Identify which cell holds the provided text, then report its (X, Y) central coordinate. 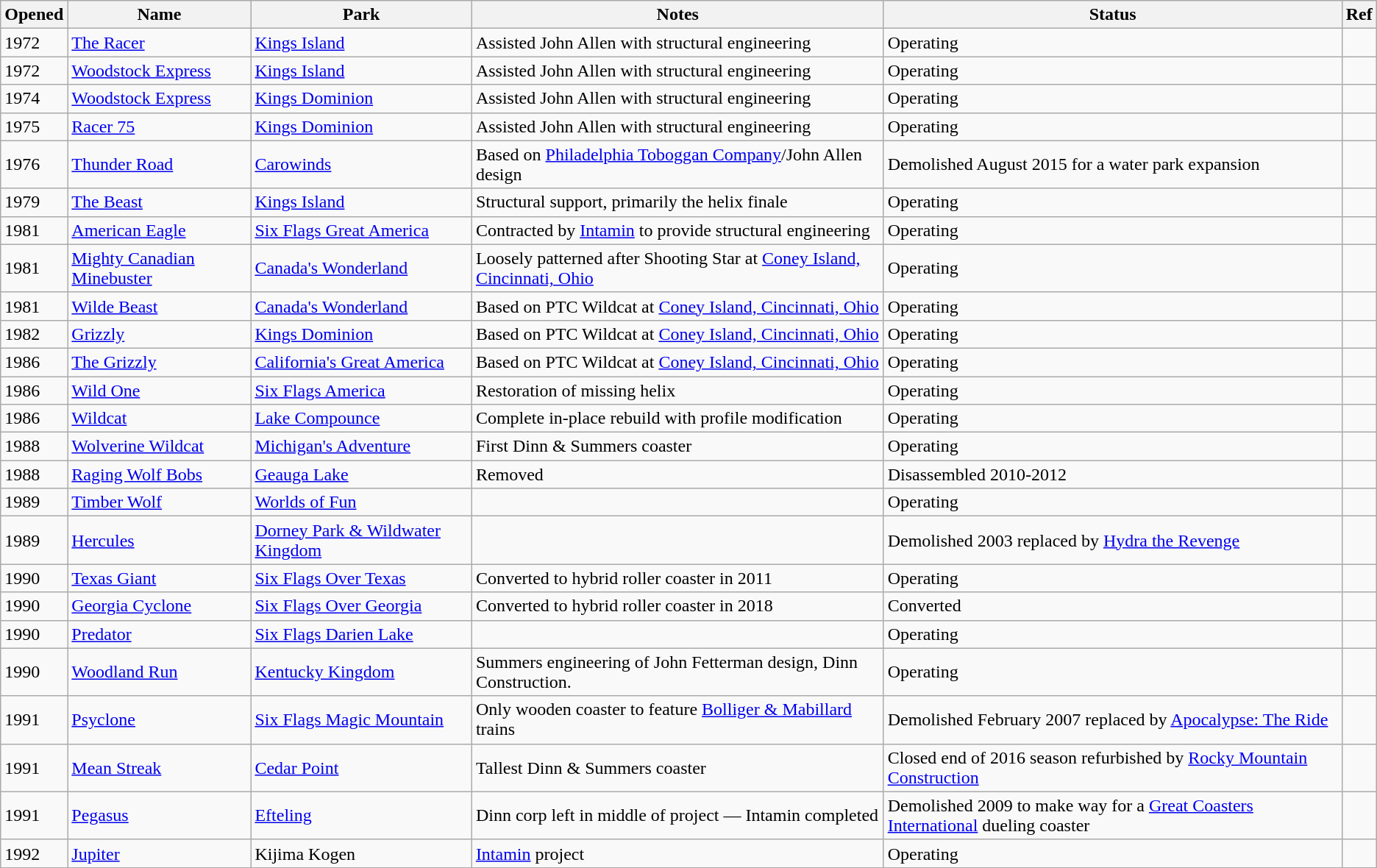
Grizzly (159, 334)
Woodland Run (159, 672)
Complete in-place rebuild with profile modification (677, 419)
Summers engineering of John Fetterman design, Dinn Construction. (677, 672)
Contracted by Intamin to provide structural engineering (677, 230)
Racer 75 (159, 127)
1976 (34, 165)
Six Flags Darien Lake (361, 634)
Only wooden coaster to feature Bolliger & Mabillard trains (677, 719)
Disassembled 2010-2012 (1112, 474)
Wildcat (159, 419)
Predator (159, 634)
1975 (34, 127)
The Beast (159, 202)
Based on Philadelphia Toboggan Company/John Allen design (677, 165)
Thunder Road (159, 165)
The Grizzly (159, 362)
Intamin project (677, 853)
Demolished August 2015 for a water park expansion (1112, 165)
The Racer (159, 43)
California's Great America (361, 362)
Restoration of missing helix (677, 391)
Notes (677, 15)
Lake Compounce (361, 419)
Name (159, 15)
Structural support, primarily the helix finale (677, 202)
1982 (34, 334)
Tallest Dinn & Summers coaster (677, 768)
Raging Wolf Bobs (159, 474)
1992 (34, 853)
Kijima Kogen (361, 853)
Carowinds (361, 165)
Wilde Beast (159, 306)
Pegasus (159, 815)
Worlds of Fun (361, 502)
Six Flags Over Georgia (361, 606)
Geauga Lake (361, 474)
1979 (34, 202)
Status (1112, 15)
Ref (1359, 15)
Texas Giant (159, 578)
Michigan's Adventure (361, 447)
Six Flags Over Texas (361, 578)
Removed (677, 474)
Converted to hybrid roller coaster in 2011 (677, 578)
Six Flags America (361, 391)
Loosely patterned after Shooting Star at Coney Island, Cincinnati, Ohio (677, 268)
American Eagle (159, 230)
Demolished February 2007 replaced by Apocalypse: The Ride (1112, 719)
Jupiter (159, 853)
Psyclone (159, 719)
Wild One (159, 391)
Closed end of 2016 season refurbished by Rocky Mountain Construction (1112, 768)
Opened (34, 15)
Hercules (159, 540)
Timber Wolf (159, 502)
First Dinn & Summers coaster (677, 447)
Six Flags Great America (361, 230)
Converted (1112, 606)
Mean Streak (159, 768)
Dinn corp left in middle of project — Intamin completed (677, 815)
Converted to hybrid roller coaster in 2018 (677, 606)
Demolished 2003 replaced by Hydra the Revenge (1112, 540)
Kentucky Kingdom (361, 672)
Dorney Park & Wildwater Kingdom (361, 540)
Demolished 2009 to make way for a Great Coasters International dueling coaster (1112, 815)
Efteling (361, 815)
Cedar Point (361, 768)
Six Flags Magic Mountain (361, 719)
Georgia Cyclone (159, 606)
1974 (34, 99)
Mighty Canadian Minebuster (159, 268)
Wolverine Wildcat (159, 447)
Park (361, 15)
